For the text-containing cell, return its midpoint in (x, y) coordinate format. 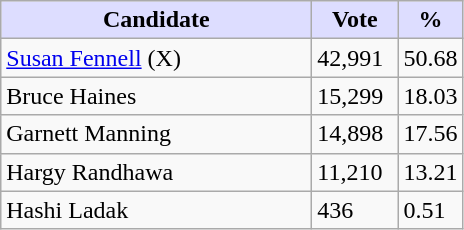
Bruce Haines (156, 96)
13.21 (430, 172)
14,898 (355, 134)
11,210 (355, 172)
42,991 (355, 58)
15,299 (355, 96)
Hashi Ladak (156, 210)
50.68 (430, 58)
Garnett Manning (156, 134)
Hargy Randhawa (156, 172)
17.56 (430, 134)
Candidate (156, 20)
% (430, 20)
Susan Fennell (X) (156, 58)
18.03 (430, 96)
0.51 (430, 210)
436 (355, 210)
Vote (355, 20)
